From the cell containing the given text, extract its center point as (X, Y) coordinate. 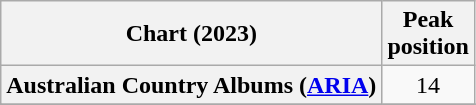
14 (428, 85)
Peakposition (428, 34)
Chart (2023) (192, 34)
Australian Country Albums (ARIA) (192, 85)
